Locate the cell with the specified text and output its [X, Y] center coordinate. 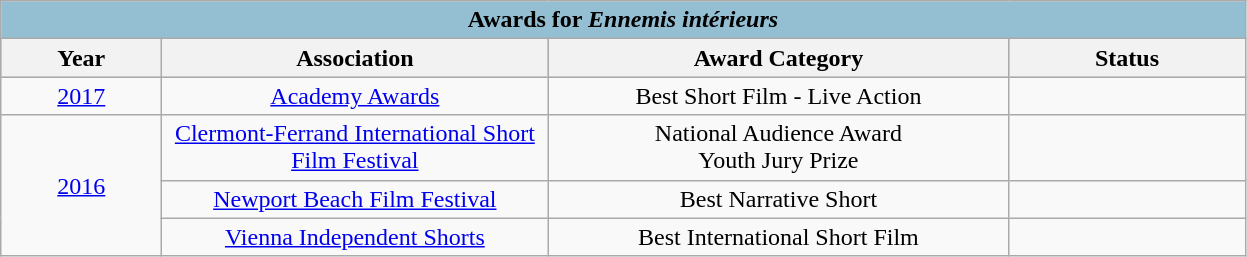
2016 [82, 186]
2017 [82, 96]
Status [1127, 58]
Best International Short Film [778, 237]
Award Category [778, 58]
Year [82, 58]
Newport Beach Film Festival [355, 199]
Clermont-Ferrand International Short Film Festival [355, 148]
Awards for Ennemis intérieurs [623, 20]
Academy Awards [355, 96]
Vienna Independent Shorts [355, 237]
National Audience AwardYouth Jury Prize [778, 148]
Best Narrative Short [778, 199]
Best Short Film - Live Action [778, 96]
Association [355, 58]
